Determine the [X, Y] coordinate at the center of the cell enclosing the given text.  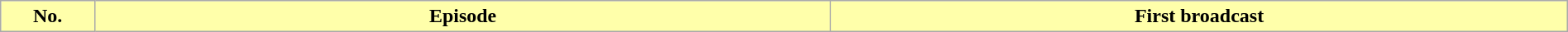
First broadcast [1199, 16]
Episode [462, 16]
No. [48, 16]
